From the cell containing the given text, extract its center point as (X, Y) coordinate. 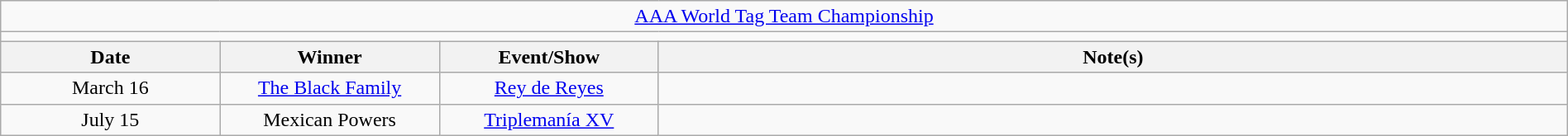
The Black Family (329, 88)
Event/Show (549, 57)
Triplemanía XV (549, 120)
AAA World Tag Team Championship (784, 16)
March 16 (111, 88)
Rey de Reyes (549, 88)
Note(s) (1113, 57)
July 15 (111, 120)
Winner (329, 57)
Date (111, 57)
Mexican Powers (329, 120)
